Extract the (X, Y) coordinate from the center of the cell holding the provided text.  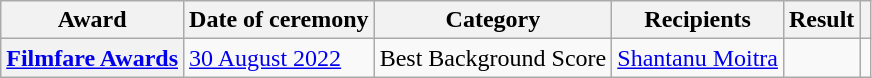
Date of ceremony (280, 20)
Award (92, 20)
30 August 2022 (280, 58)
Result (821, 20)
Filmfare Awards (92, 58)
Best Background Score (493, 58)
Recipients (698, 20)
Category (493, 20)
Shantanu Moitra (698, 58)
